Find where the given text appears and provide that cell's center as (x, y) coordinate. 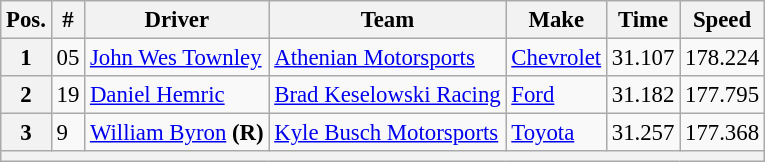
178.224 (722, 58)
31.257 (642, 133)
05 (68, 58)
Brad Keselowski Racing (388, 95)
2 (26, 95)
Make (556, 20)
Speed (722, 20)
Pos. (26, 20)
31.182 (642, 95)
3 (26, 133)
Driver (177, 20)
Ford (556, 95)
William Byron (R) (177, 133)
1 (26, 58)
Chevrolet (556, 58)
John Wes Townley (177, 58)
Daniel Hemric (177, 95)
Kyle Busch Motorsports (388, 133)
177.795 (722, 95)
19 (68, 95)
Team (388, 20)
Athenian Motorsports (388, 58)
Time (642, 20)
# (68, 20)
177.368 (722, 133)
Toyota (556, 133)
9 (68, 133)
31.107 (642, 58)
